For the text-containing cell, return its midpoint in [x, y] coordinate format. 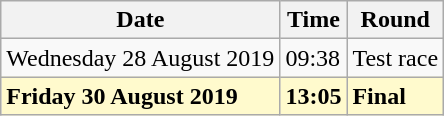
09:38 [314, 58]
Time [314, 20]
Round [396, 20]
Wednesday 28 August 2019 [140, 58]
Test race [396, 58]
Date [140, 20]
Final [396, 96]
13:05 [314, 96]
Friday 30 August 2019 [140, 96]
